Pinpoint the cell where the given text exists, returning its (x, y) midpoint coordinate. 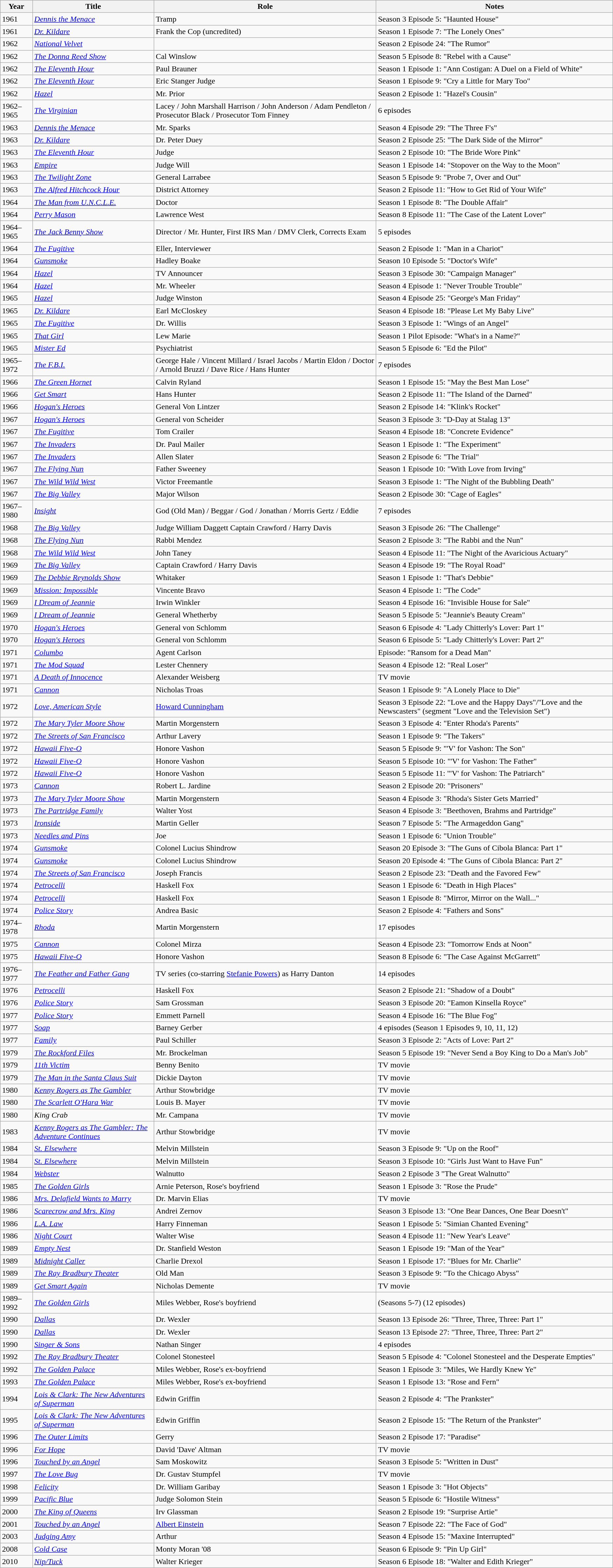
2010 (16, 1561)
Season 5 Episode 8: "Rebel with a Cause" (494, 56)
General Von Lintzer (265, 407)
Kenny Rogers as The Gambler (93, 1090)
(Seasons 5-7) (12 episodes) (494, 1303)
Season 4 Episode 1: "Never Trouble Trouble" (494, 286)
Season 5 Episode 9: "Probe 7, Over and Out" (494, 177)
Mr. Prior (265, 94)
Season 1 Episode 17: "Blues for Mr. Charlie" (494, 1261)
Perry Mason (93, 215)
Season 3 Episode 3: "D-Day at Stalag 13" (494, 419)
Season 4 Episode 25: "George's Man Friday" (494, 298)
Season 1 Episode 9: "A Lonely Place to Die" (494, 690)
Empty Nest (93, 1249)
Season 1 Episode 6: "Death in High Places" (494, 885)
The Debbie Reynolds Show (93, 577)
11th Victim (93, 1065)
Arthur (265, 1537)
Season 3 Episode 1: "Wings of an Angel" (494, 323)
Mr. Campana (265, 1115)
Old Man (265, 1273)
Year (16, 7)
Allen Slater (265, 457)
Season 3 Episode 22: "Love and the Happy Days"/"Love and the Newscasters" (segment "Love and the Television Set") (494, 706)
4 episodes (494, 1344)
Season 2 Episode 11: "How to Get Rid of Your Wife" (494, 190)
Season 1 Episode 1: "The Experiment" (494, 444)
Joseph Francis (265, 873)
Arthur Lavery (265, 736)
Season 4 Episode 11: "The Night of the Avaricious Actuary" (494, 553)
George Hale / Vincent Millard / Israel Jacobs / Martin Eldon / Doctor / Arnold Bruzzi / Dave Rice / Hans Hunter (265, 365)
The Mod Squad (93, 665)
John Taney (265, 553)
Season 2 Episode 24: "The Rumor" (494, 44)
Season 4 Episode 1: "The Code" (494, 590)
Season 1 Episode 8: "The Double Affair" (494, 202)
Paul Schiller (265, 1040)
Judge (265, 152)
The Man from U.N.C.L.E. (93, 202)
Felicity (93, 1487)
Season 4 Episode 15: "Maxine Interrupted" (494, 1537)
Earl McCloskey (265, 311)
Walter Wise (265, 1236)
Season 5 Episode 5: "Jeannie's Beauty Cream" (494, 615)
Season 3 Episode 9: "Up on the Roof" (494, 1149)
Walter Yost (265, 811)
David 'Dave' Altman (265, 1449)
Title (93, 7)
Season 2 Episode 4: "The Prankster" (494, 1398)
Season 20 Episode 3: "The Guns of Cibola Blanca: Part 1" (494, 848)
The Partridge Family (93, 811)
Season 6 Episode 5: "Lady Chitterly's Lover: Part 2" (494, 640)
Eller, Interviewer (265, 248)
Rabbi Mendez (265, 540)
The Alfred Hitchcock Hour (93, 190)
Season 3 Episode 1: "The Night of the Bubbling Death" (494, 482)
Monty Moran '08 (265, 1549)
Episode: "Ransom for a Dead Man" (494, 652)
The Twilight Zone (93, 177)
Dickie Dayton (265, 1078)
1967–1980 (16, 511)
Role (265, 7)
17 episodes (494, 927)
Tramp (265, 19)
Kenny Rogers as The Gambler: The Adventure Continues (93, 1132)
Season 2 Episode 3: "The Rabbi and the Nun" (494, 540)
Season 2 Episode 30: "Cage of Eagles" (494, 494)
The Green Hornet (93, 382)
Dr. Willis (265, 323)
Dr. Stanfield Weston (265, 1249)
Nicholas Troas (265, 690)
Season 3 Episode 5: "Written in Dust" (494, 1462)
Agent Carlson (265, 652)
Season 1 Episode 8: "Mirror, Mirror on the Wall..." (494, 898)
Eric Stanger Judge (265, 81)
1983 (16, 1132)
Lawrence West (265, 215)
Season 6 Episode 18: "Walter and Edith Krieger" (494, 1561)
1993 (16, 1382)
Benny Benito (265, 1065)
Mr. Sparks (265, 127)
Season 1 Episode 7: "The Lonely Ones" (494, 31)
Victor Freemantle (265, 482)
Season 2 Episode 19: "Surprise Artie" (494, 1512)
Judge Solomon Stein (265, 1499)
1994 (16, 1398)
Gerry (265, 1437)
1999 (16, 1499)
Season 2 Episode 4: "Fathers and Sons" (494, 910)
Dr. Marvin Elias (265, 1198)
Father Sweeney (265, 469)
Insight (93, 511)
Season 1 Episode 9: "The Takers" (494, 736)
Andrea Basic (265, 910)
Season 2 Episode 1: "Hazel's Cousin" (494, 94)
Love, American Style (93, 706)
Needles and Pins (93, 836)
Season 10 Episode 5: "Doctor's Wife" (494, 261)
Season 7 Episode 22: "The Face of God" (494, 1524)
Season 4 Episode 29: "The Three F's" (494, 127)
Season 4 Episode 23: "Tomorrow Ends at Noon" (494, 944)
The Man in the Santa Claus Suit (93, 1078)
Season 2 Episode 10: "The Bride Wore Pink" (494, 152)
Calvin Ryland (265, 382)
Season 3 Episode 2: "Acts of Love: Part 2" (494, 1040)
King Crab (93, 1115)
Season 1 Episode 10: "With Love from Irving" (494, 469)
Ironside (93, 823)
2001 (16, 1524)
TV series (co-starring Stefanie Powers) as Harry Danton (265, 974)
Whitaker (265, 577)
Major Wilson (265, 494)
Season 6 Episode 4: "Lady Chitterly's Lover: Part 1" (494, 628)
Lacey / John Marshall Harrison / John Anderson / Adam Pendleton / Prosecutor Black / Prosecutor Tom Finney (265, 111)
Season 4 Episode 16: "Invisible House for Sale" (494, 603)
Barney Gerber (265, 1028)
The Virginian (93, 111)
God (Old Man) / Beggar / God / Jonathan / Morris Gertz / Eddie (265, 511)
Vincente Bravo (265, 590)
Season 2 Episode 3 "The Great Walnutto" (494, 1174)
Season 4 Episode 3: "Beethoven, Brahms and Partridge" (494, 811)
1989–1992 (16, 1303)
Judge Will (265, 165)
Irv Glassman (265, 1512)
Season 1 Episode 19: "Man of the Year" (494, 1249)
L.A. Law (93, 1223)
Season 13 Episode 27: "Three, Three, Three: Part 2" (494, 1332)
Charlie Drexol (265, 1261)
Colonel Stonesteel (265, 1357)
Albert Einstein (265, 1524)
Season 4 Episode 11: "New Year's Leave" (494, 1236)
Doctor (265, 202)
Season 2 Episode 6: "The Trial" (494, 457)
1985 (16, 1186)
Psychiatrist (265, 348)
Season 8 Episode 6: "The Case Against McGarrett" (494, 957)
Season 3 Episode 26: "The Challenge" (494, 528)
6 episodes (494, 111)
Harry Finneman (265, 1223)
Paul Brauner (265, 69)
1997 (16, 1474)
Nicholas Demente (265, 1286)
Lew Marie (265, 336)
Season 2 Episode 17: "Paradise" (494, 1437)
Season 5 Episode 4: "Colonel Stonesteel and the Desperate Empties" (494, 1357)
Sam Grossman (265, 1003)
The Feather and Father Gang (93, 974)
Season 1 Episode 6: "Union Trouble" (494, 836)
Season 2 Episode 14: "Klink's Rocket" (494, 407)
Season 2 Episode 20: "Prisoners" (494, 786)
Martin Geller (265, 823)
Season 2 Episode 21: "Shadow of a Doubt" (494, 990)
Get Smart Again (93, 1286)
For Hope (93, 1449)
Director / Mr. Hunter, First IRS Man / DMV Clerk, Corrects Exam (265, 232)
Season 1 Episode 5: "Simian Chanted Evening" (494, 1223)
Season 5 Episode 9: "'V' for Vashon: The Son" (494, 748)
Season 3 Episode 20: "Eamon Kinsella Royce" (494, 1003)
Season 5 Episode 19: "Never Send a Boy King to Do a Man's Job" (494, 1053)
2000 (16, 1512)
Family (93, 1040)
Season 7 Episode 5: "The Armageddon Gang" (494, 823)
A Death of Innocence (93, 677)
Andrei Zernov (265, 1211)
Walnutto (265, 1174)
Joe (265, 836)
Colonel Mirza (265, 944)
Season 4 Episode 18: "Please Let My Baby Live" (494, 311)
The Jack Benny Show (93, 232)
1965–1972 (16, 365)
Mrs. Delafield Wants to Marry (93, 1198)
Arnie Peterson, Rose's boyfriend (265, 1186)
Season 3 Episode 4: "Enter Rhoda's Parents" (494, 723)
Tom Crailer (265, 432)
Robert L. Jardine (265, 786)
Judging Amy (93, 1537)
1998 (16, 1487)
Frank the Cop (uncredited) (265, 31)
Season 6 Episode 9: "Pin Up Girl" (494, 1549)
Season 2 Episode 11: "The Island of the Darned" (494, 394)
Season 5 Episode 10: "'V' for Vashon: The Father" (494, 761)
Cal Winslow (265, 56)
1974–1978 (16, 927)
Judge William Daggett Captain Crawford / Harry Davis (265, 528)
1964–1965 (16, 232)
2003 (16, 1537)
Get Smart (93, 394)
Mr. Wheeler (265, 286)
1995 (16, 1420)
Season 1 Episode 9: "Cry a Little for Mary Too" (494, 81)
Season 1 Episode 3: "Hot Objects" (494, 1487)
Season 4 Episode 3: "Rhoda's Sister Gets Married" (494, 798)
Singer & Sons (93, 1344)
The Outer Limits (93, 1437)
General Whetherby (265, 615)
Emmett Parnell (265, 1015)
Season 4 Episode 18: "Concrete Evidence" (494, 432)
Dr. William Garibay (265, 1487)
Columbo (93, 652)
General von Scheider (265, 419)
Captain Crawford / Harry Davis (265, 565)
The Rockford Files (93, 1053)
Nip/Tuck (93, 1561)
Season 5 Episode 6: "Ed the Pilot" (494, 348)
Soap (93, 1028)
14 episodes (494, 974)
Season 5 Episode 11: "'V' for Vashon: The Patriarch" (494, 773)
General Larrabee (265, 177)
TV Announcer (265, 273)
Season 4 Episode 19: "The Royal Road" (494, 565)
Season 1 Episode 13: "Rose and Fern" (494, 1382)
Alexander Weisberg (265, 677)
The King of Queens (93, 1512)
Season 1 Episode 14: "Stopover on the Way to the Moon" (494, 165)
Mister Ed (93, 348)
Mr. Brockelman (265, 1053)
Season 20 Episode 4: "The Guns of Cibola Blanca: Part 2" (494, 861)
Season 1 Episode 15: "May the Best Man Lose" (494, 382)
Season 2 Episode 15: "The Return of the Prankster" (494, 1420)
Season 1 Pilot Episode: "What's in a Name?" (494, 336)
Cold Case (93, 1549)
Season 1 Episode 3: "Miles, We Hardly Knew Ye" (494, 1369)
Scarecrow and Mrs. King (93, 1211)
1962–1965 (16, 111)
Dr. Paul Mailer (265, 444)
Season 1 Episode 1: "That's Debbie" (494, 577)
Lester Chennery (265, 665)
Mission: Impossible (93, 590)
Season 5 Episode 6: "Hostile Witness" (494, 1499)
Season 4 Episode 16: "The Blue Fog" (494, 1015)
Season 8 Episode 11: "The Case of the Latent Lover" (494, 215)
Miles Webber, Rose's boyfriend (265, 1303)
1976–1977 (16, 974)
Louis B. Mayer (265, 1103)
Season 13 Episode 26: "Three, Three, Three: Part 1" (494, 1320)
Season 1 Episode 3: "Rose the Prude" (494, 1186)
Season 3 Episode 9: "To the Chicago Abyss" (494, 1273)
Nathan Singer (265, 1344)
Judge Winston (265, 298)
Season 2 Episode 1: "Man in a Chariot" (494, 248)
Season 3 Episode 30: "Campaign Manager" (494, 273)
Season 3 Episode 10: "Girls Just Want to Have Fun" (494, 1161)
Season 4 Episode 12: "Real Loser" (494, 665)
4 episodes (Season 1 Episodes 9, 10, 11, 12) (494, 1028)
Hadley Boake (265, 261)
Howard Cunningham (265, 706)
Dr. Peter Duey (265, 140)
Dr. Gustav Stumpfel (265, 1474)
The Donna Reed Show (93, 56)
The Love Bug (93, 1474)
Rhoda (93, 927)
Season 2 Episode 23: "Death and the Favored Few" (494, 873)
Irwin Winkler (265, 603)
National Velvet (93, 44)
5 episodes (494, 232)
Sam Moskowitz (265, 1462)
Season 1 Episode 1: "Ann Costigan: A Duel on a Field of White" (494, 69)
Season 3 Episode 5: "Haunted House" (494, 19)
The Scarlett O'Hara War (93, 1103)
Webster (93, 1174)
Notes (494, 7)
That Girl (93, 336)
Empire (93, 165)
The F.B.I. (93, 365)
District Attorney (265, 190)
Night Court (93, 1236)
2008 (16, 1549)
Season 2 Episode 25: "The Dark Side of the Mirror" (494, 140)
Midnight Caller (93, 1261)
Pacific Blue (93, 1499)
Hans Hunter (265, 394)
Walter Krieger (265, 1561)
Season 3 Episode 13: "One Bear Dances, One Bear Doesn't" (494, 1211)
